Pinpoint the cell where the given text exists, returning its [x, y] midpoint coordinate. 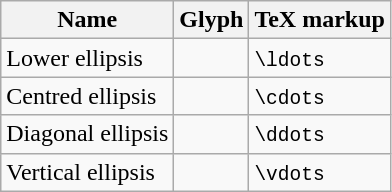
\ddots [320, 134]
Centred ellipsis [88, 96]
Diagonal ellipsis [88, 134]
Vertical ellipsis [88, 172]
Glyph [212, 20]
\vdots [320, 172]
\ldots [320, 58]
Name [88, 20]
\cdots [320, 96]
Lower ellipsis [88, 58]
TeX markup [320, 20]
